Output the [x, y] coordinate of the center of the cell containing the given text.  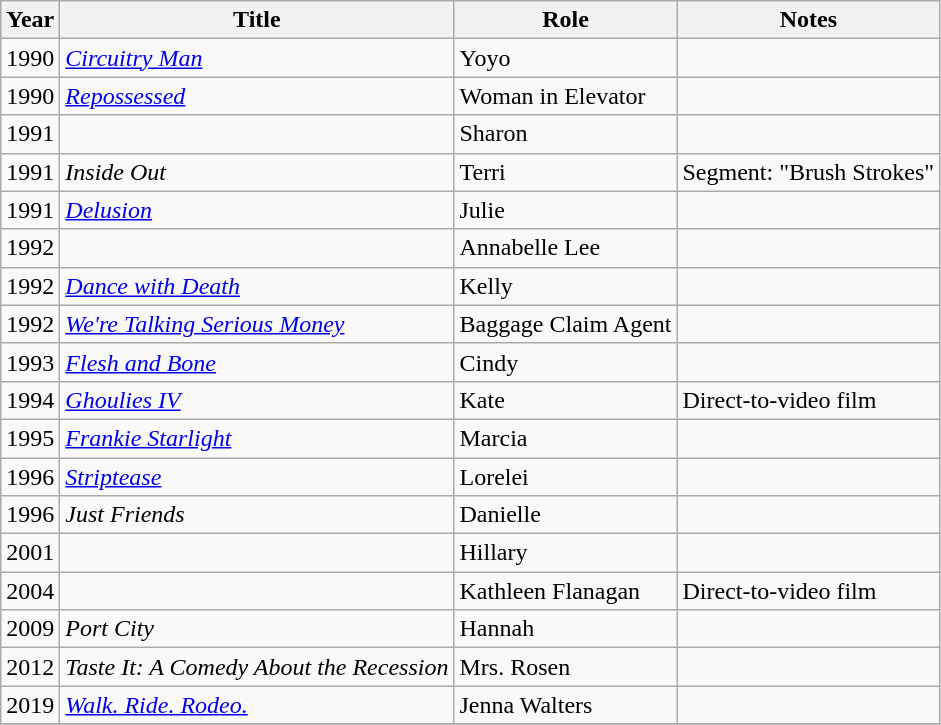
Annabelle Lee [566, 248]
2009 [30, 629]
Julie [566, 210]
Yoyo [566, 58]
Sharon [566, 134]
2004 [30, 591]
Port City [257, 629]
2012 [30, 667]
We're Talking Serious Money [257, 324]
Marcia [566, 438]
Kathleen Flanagan [566, 591]
Year [30, 20]
Striptease [257, 477]
Kate [566, 400]
Taste It: A Comedy About the Recession [257, 667]
Mrs. Rosen [566, 667]
Repossessed [257, 96]
Cindy [566, 362]
Jenna Walters [566, 705]
Kelly [566, 286]
Walk. Ride. Rodeo. [257, 705]
Hillary [566, 553]
Segment: "Brush Strokes" [808, 172]
1993 [30, 362]
1995 [30, 438]
Just Friends [257, 515]
Lorelei [566, 477]
Woman in Elevator [566, 96]
2019 [30, 705]
Notes [808, 20]
Title [257, 20]
Ghoulies IV [257, 400]
Baggage Claim Agent [566, 324]
Circuitry Man [257, 58]
Flesh and Bone [257, 362]
Role [566, 20]
1994 [30, 400]
Hannah [566, 629]
Danielle [566, 515]
Frankie Starlight [257, 438]
Terri [566, 172]
Inside Out [257, 172]
Delusion [257, 210]
Dance with Death [257, 286]
2001 [30, 553]
